Locate the cell with the specified text and output its [X, Y] center coordinate. 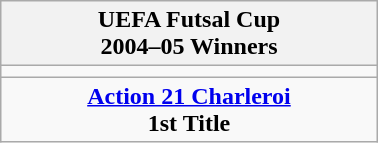
Action 21 Charleroi1st Title [189, 110]
UEFA Futsal Cup 2004–05 Winners [189, 34]
